For the text-containing cell, return its midpoint in (x, y) coordinate format. 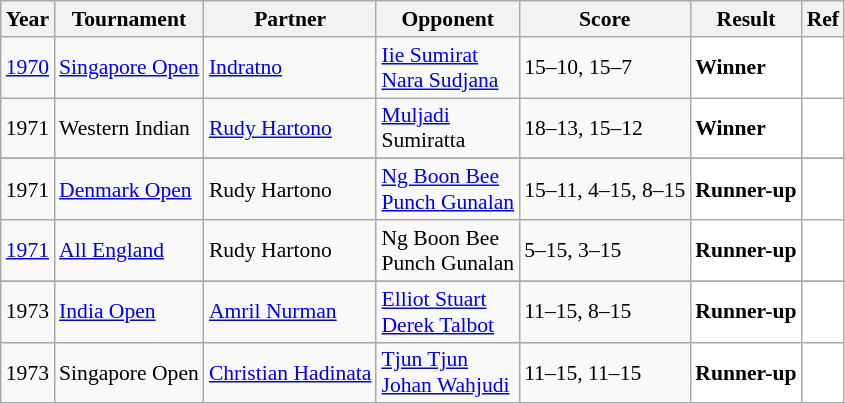
Iie Sumirat Nara Sudjana (448, 68)
Indratno (290, 68)
15–11, 4–15, 8–15 (604, 190)
Opponent (448, 19)
Muljadi Sumiratta (448, 128)
Tjun Tjun Johan Wahjudi (448, 372)
Denmark Open (129, 190)
Christian Hadinata (290, 372)
1970 (28, 68)
Elliot Stuart Derek Talbot (448, 312)
Partner (290, 19)
Tournament (129, 19)
Year (28, 19)
Western Indian (129, 128)
All England (129, 250)
18–13, 15–12 (604, 128)
Score (604, 19)
11–15, 11–15 (604, 372)
Ref (823, 19)
5–15, 3–15 (604, 250)
Amril Nurman (290, 312)
11–15, 8–15 (604, 312)
India Open (129, 312)
15–10, 15–7 (604, 68)
Result (746, 19)
